Determine the [X, Y] coordinate at the center of the cell enclosing the given text.  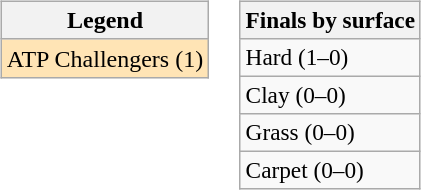
Grass (0–0) [330, 133]
Carpet (0–0) [330, 171]
Legend [104, 20]
Finals by surface [330, 20]
Hard (1–0) [330, 57]
Clay (0–0) [330, 95]
ATP Challengers (1) [104, 58]
